Return [x, y] of the center of cell containing provided text 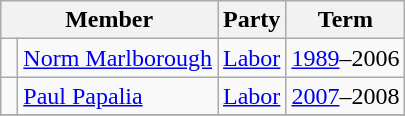
2007–2008 [346, 96]
Member [110, 20]
1989–2006 [346, 58]
Term [346, 20]
Norm Marlborough [118, 58]
Paul Papalia [118, 96]
Party [252, 20]
